Search for the cell housing the specified text and yield its [x, y] center coordinate. 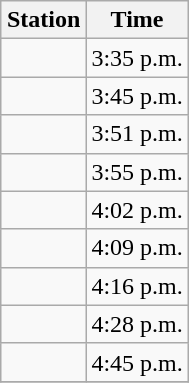
3:51 p.m. [137, 134]
Station [43, 20]
4:16 p.m. [137, 286]
3:45 p.m. [137, 96]
4:28 p.m. [137, 324]
Time [137, 20]
3:55 p.m. [137, 172]
3:35 p.m. [137, 58]
4:02 p.m. [137, 210]
4:09 p.m. [137, 248]
4:45 p.m. [137, 362]
